Find where the given text appears and provide that cell's center as (X, Y) coordinate. 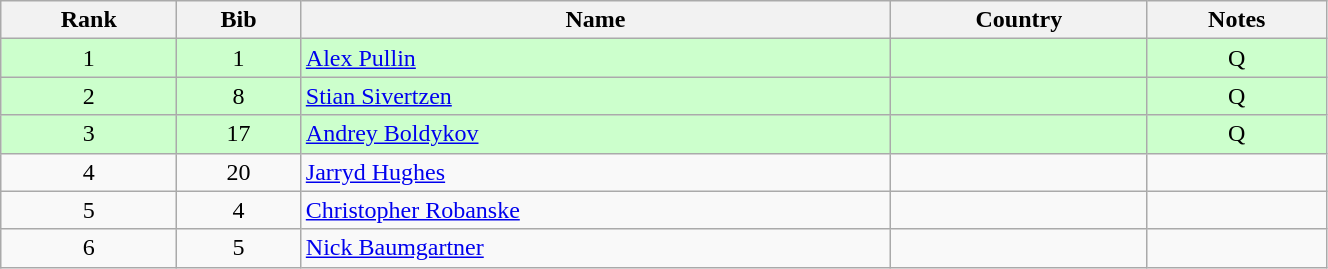
3 (89, 134)
Nick Baumgartner (595, 248)
Rank (89, 20)
Stian Sivertzen (595, 96)
Country (1019, 20)
6 (89, 248)
Notes (1236, 20)
Alex Pullin (595, 58)
Jarryd Hughes (595, 172)
2 (89, 96)
8 (239, 96)
20 (239, 172)
Andrey Boldykov (595, 134)
17 (239, 134)
Name (595, 20)
Bib (239, 20)
Christopher Robanske (595, 210)
